Output the [X, Y] coordinate of the center of the cell containing the given text.  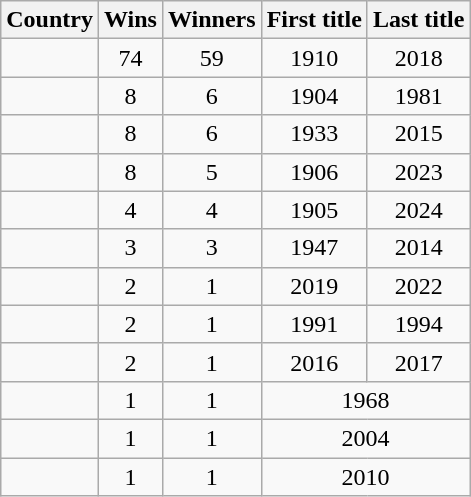
1994 [418, 324]
74 [130, 58]
2015 [418, 134]
1905 [314, 210]
2022 [418, 286]
1904 [314, 96]
1933 [314, 134]
2016 [314, 362]
Wins [130, 20]
1981 [418, 96]
5 [212, 172]
59 [212, 58]
2017 [418, 362]
First title [314, 20]
1910 [314, 58]
Winners [212, 20]
2023 [418, 172]
1906 [314, 172]
1968 [366, 400]
2024 [418, 210]
1947 [314, 248]
2010 [366, 477]
2019 [314, 286]
1991 [314, 324]
Country [50, 20]
Last title [418, 20]
2018 [418, 58]
2004 [366, 438]
2014 [418, 248]
